Identify which cell holds the provided text, then report its [x, y] central coordinate. 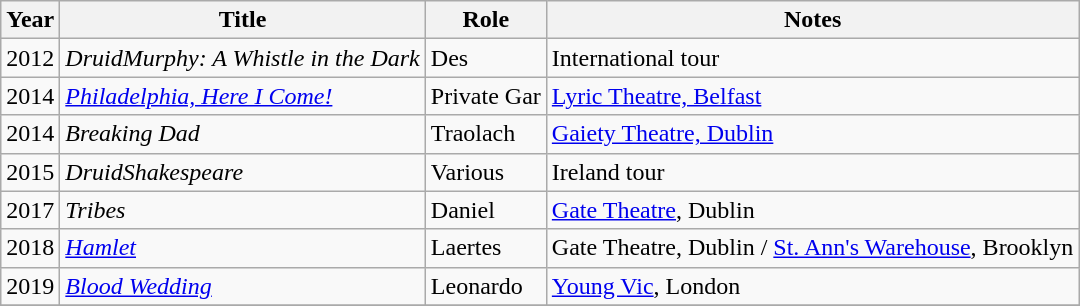
Hamlet [242, 248]
Year [30, 20]
DruidShakespeare [242, 172]
Daniel [486, 210]
2015 [30, 172]
Gate Theatre, Dublin [812, 210]
Blood Wedding [242, 286]
Traolach [486, 134]
Des [486, 58]
Private Gar [486, 96]
2018 [30, 248]
Breaking Dad [242, 134]
Leonardo [486, 286]
Ireland tour [812, 172]
Notes [812, 20]
Various [486, 172]
Lyric Theatre, Belfast [812, 96]
Young Vic, London [812, 286]
Laertes [486, 248]
Philadelphia, Here I Come! [242, 96]
2017 [30, 210]
2012 [30, 58]
International tour [812, 58]
Gaiety Theatre, Dublin [812, 134]
Tribes [242, 210]
2019 [30, 286]
Gate Theatre, Dublin / St. Ann's Warehouse, Brooklyn [812, 248]
Role [486, 20]
DruidMurphy: A Whistle in the Dark [242, 58]
Title [242, 20]
